Extract the (x, y) coordinate from the center of the cell holding the provided text.  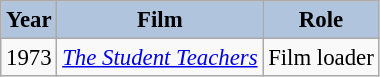
Film (160, 20)
1973 (29, 58)
Film loader (321, 58)
Year (29, 20)
The Student Teachers (160, 58)
Role (321, 20)
